Locate the cell with the specified text and output its (x, y) center coordinate. 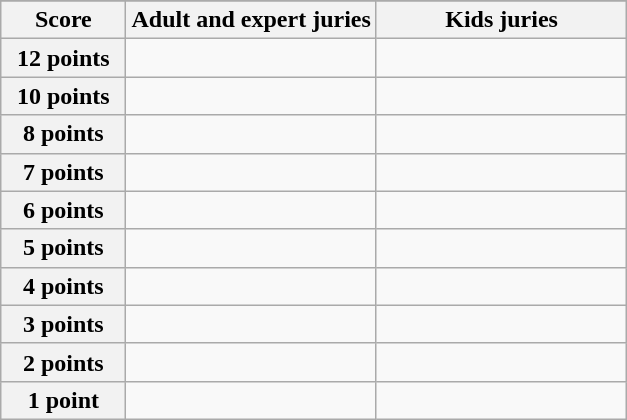
2 points (64, 362)
7 points (64, 172)
Kids juries (501, 20)
8 points (64, 134)
1 point (64, 400)
4 points (64, 286)
6 points (64, 210)
5 points (64, 248)
3 points (64, 324)
10 points (64, 96)
12 points (64, 58)
Score (64, 20)
Adult and expert juries (251, 20)
